Detect which cell encompasses the target text, then output its [X, Y] center coordinate. 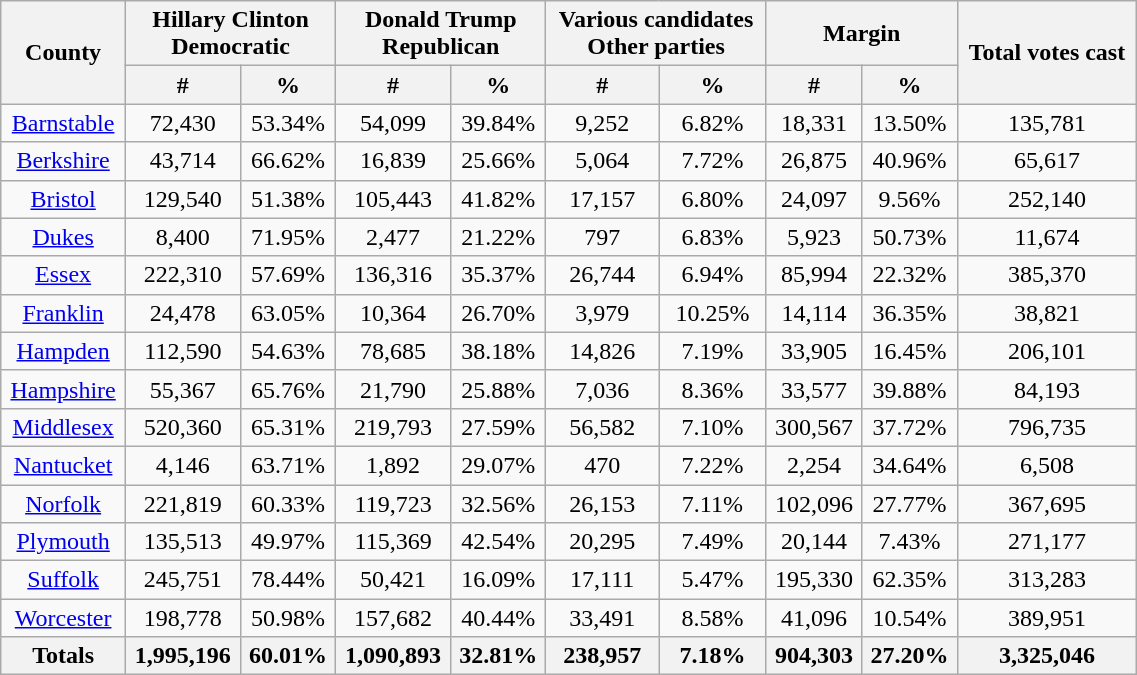
14,826 [602, 351]
219,793 [394, 427]
2,477 [394, 237]
389,951 [1047, 618]
11,674 [1047, 237]
20,144 [814, 542]
7.18% [713, 656]
18,331 [814, 123]
9.56% [910, 199]
65.76% [288, 389]
85,994 [814, 275]
6.82% [713, 123]
54.63% [288, 351]
115,369 [394, 542]
16.45% [910, 351]
26,875 [814, 161]
Margin [862, 34]
57.69% [288, 275]
Barnstable [64, 123]
10.25% [713, 313]
222,310 [182, 275]
41.82% [498, 199]
36.35% [910, 313]
7.49% [713, 542]
119,723 [394, 503]
25.66% [498, 161]
County [64, 52]
Essex [64, 275]
Norfolk [64, 503]
470 [602, 465]
26,153 [602, 503]
55,367 [182, 389]
27.59% [498, 427]
21.22% [498, 237]
10.54% [910, 618]
50,421 [394, 580]
49.97% [288, 542]
1,090,893 [394, 656]
26.70% [498, 313]
Suffolk [64, 580]
271,177 [1047, 542]
40.44% [498, 618]
25.88% [498, 389]
Franklin [64, 313]
37.72% [910, 427]
17,111 [602, 580]
22.32% [910, 275]
5,064 [602, 161]
105,443 [394, 199]
Bristol [64, 199]
60.01% [288, 656]
Nantucket [64, 465]
Berkshire [64, 161]
65.31% [288, 427]
32.81% [498, 656]
10,364 [394, 313]
35.37% [498, 275]
7.43% [910, 542]
Various candidatesOther parties [656, 34]
21,790 [394, 389]
112,590 [182, 351]
195,330 [814, 580]
43,714 [182, 161]
796,735 [1047, 427]
2,254 [814, 465]
7.22% [713, 465]
7.11% [713, 503]
24,097 [814, 199]
39.88% [910, 389]
385,370 [1047, 275]
42.54% [498, 542]
38,821 [1047, 313]
129,540 [182, 199]
33,577 [814, 389]
238,957 [602, 656]
60.33% [288, 503]
7.10% [713, 427]
Worcester [64, 618]
5.47% [713, 580]
29.07% [498, 465]
7.19% [713, 351]
157,682 [394, 618]
3,979 [602, 313]
300,567 [814, 427]
41,096 [814, 618]
Donald TrumpRepublican [441, 34]
34.64% [910, 465]
135,513 [182, 542]
39.84% [498, 123]
1,892 [394, 465]
33,905 [814, 351]
6,508 [1047, 465]
8.36% [713, 389]
Middlesex [64, 427]
252,140 [1047, 199]
40.96% [910, 161]
Total votes cast [1047, 52]
32.56% [498, 503]
102,096 [814, 503]
221,819 [182, 503]
5,923 [814, 237]
520,360 [182, 427]
27.77% [910, 503]
51.38% [288, 199]
16,839 [394, 161]
78,685 [394, 351]
54,099 [394, 123]
206,101 [1047, 351]
26,744 [602, 275]
9,252 [602, 123]
6.83% [713, 237]
367,695 [1047, 503]
4,146 [182, 465]
13.50% [910, 123]
797 [602, 237]
27.20% [910, 656]
53.34% [288, 123]
17,157 [602, 199]
14,114 [814, 313]
20,295 [602, 542]
245,751 [182, 580]
1,995,196 [182, 656]
65,617 [1047, 161]
7.72% [713, 161]
7,036 [602, 389]
50.98% [288, 618]
136,316 [394, 275]
135,781 [1047, 123]
63.05% [288, 313]
8.58% [713, 618]
Hillary ClintonDemocratic [230, 34]
6.94% [713, 275]
6.80% [713, 199]
84,193 [1047, 389]
Hampshire [64, 389]
904,303 [814, 656]
56,582 [602, 427]
313,283 [1047, 580]
198,778 [182, 618]
Totals [64, 656]
66.62% [288, 161]
8,400 [182, 237]
3,325,046 [1047, 656]
78.44% [288, 580]
50.73% [910, 237]
38.18% [498, 351]
72,430 [182, 123]
Plymouth [64, 542]
Dukes [64, 237]
62.35% [910, 580]
Hampden [64, 351]
63.71% [288, 465]
33,491 [602, 618]
16.09% [498, 580]
71.95% [288, 237]
24,478 [182, 313]
